Determine the (X, Y) coordinate at the center of the cell enclosing the given text.  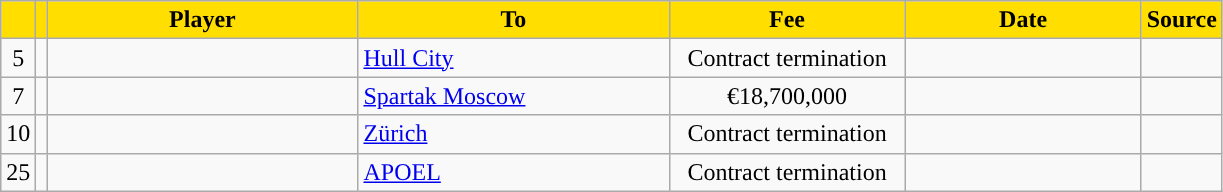
APOEL (514, 172)
To (514, 20)
€18,700,000 (787, 96)
Player (202, 20)
Fee (787, 20)
Date (1023, 20)
Spartak Moscow (514, 96)
25 (18, 172)
5 (18, 58)
Source (1182, 20)
10 (18, 134)
Hull City (514, 58)
Zürich (514, 134)
7 (18, 96)
